Locate the cell with the specified text and output its (X, Y) center coordinate. 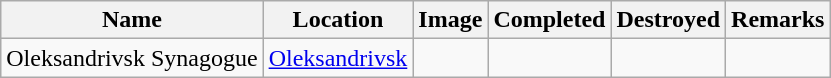
Name (132, 20)
Location (338, 20)
Oleksandrivsk (338, 58)
Remarks (778, 20)
Completed (550, 20)
Oleksandrivsk Synagogue (132, 58)
Image (450, 20)
Destroyed (668, 20)
